Find where the given text appears and provide that cell's center as (X, Y) coordinate. 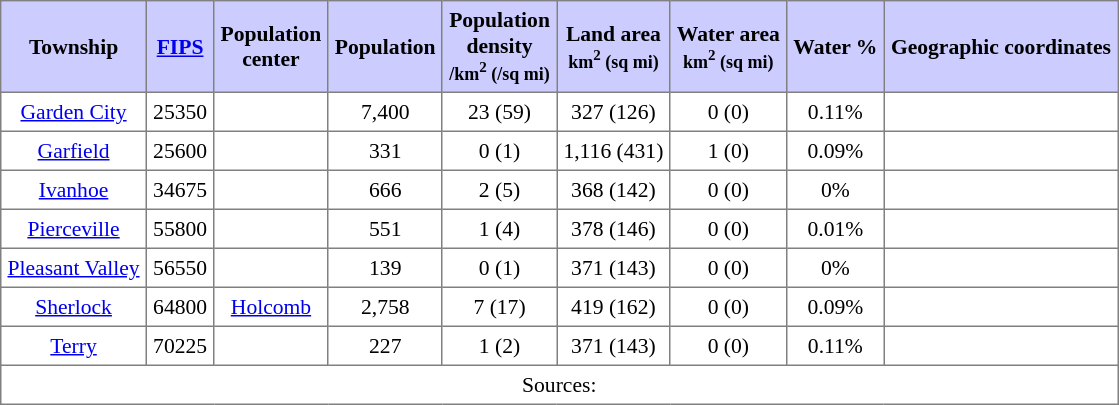
551 (385, 228)
Populationdensity/km2 (/sq mi) (499, 47)
Ivanhoe (74, 190)
7 (17) (499, 306)
Sources: (560, 384)
34675 (180, 190)
Water % (836, 47)
Holcomb (271, 306)
Terry (74, 346)
FIPS (180, 47)
70225 (180, 346)
Population (385, 47)
Garfield (74, 150)
378 (146) (614, 228)
Pierceville (74, 228)
64800 (180, 306)
368 (142) (614, 190)
Garden City (74, 112)
Water areakm2 (sq mi) (728, 47)
55800 (180, 228)
Sherlock (74, 306)
227 (385, 346)
56550 (180, 268)
419 (162) (614, 306)
Township (74, 47)
2 (5) (499, 190)
1 (4) (499, 228)
2,758 (385, 306)
Land areakm2 (sq mi) (614, 47)
7,400 (385, 112)
139 (385, 268)
23 (59) (499, 112)
1,116 (431) (614, 150)
327 (126) (614, 112)
Pleasant Valley (74, 268)
Populationcenter (271, 47)
25600 (180, 150)
1 (2) (499, 346)
666 (385, 190)
331 (385, 150)
0.01% (836, 228)
Geographic coordinates (1001, 47)
1 (0) (728, 150)
25350 (180, 112)
